Provide the (X, Y) coordinate of the cell's center where the given text is located.  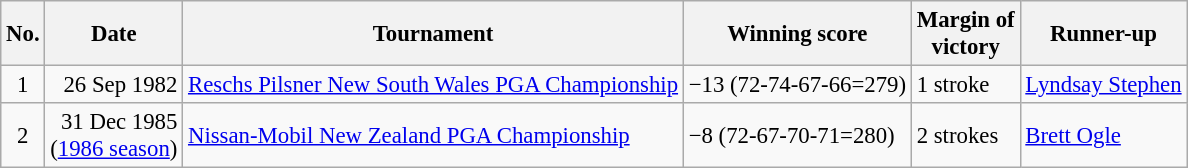
26 Sep 1982 (114, 85)
2 strokes (966, 136)
1 (23, 85)
−13 (72-74-67-66=279) (797, 85)
Lyndsay Stephen (1104, 85)
−8 (72-67-70-71=280) (797, 136)
Brett Ogle (1104, 136)
Winning score (797, 34)
Reschs Pilsner New South Wales PGA Championship (434, 85)
Nissan-Mobil New Zealand PGA Championship (434, 136)
No. (23, 34)
Margin ofvictory (966, 34)
2 (23, 136)
Tournament (434, 34)
1 stroke (966, 85)
Date (114, 34)
31 Dec 1985(1986 season) (114, 136)
Runner-up (1104, 34)
